Provide the (X, Y) coordinate of the cell's center where the given text is located.  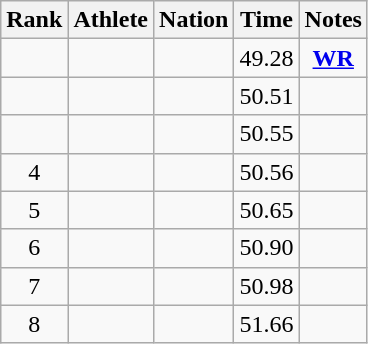
49.28 (266, 58)
Athlete (111, 20)
7 (34, 286)
50.56 (266, 172)
WR (333, 58)
50.98 (266, 286)
4 (34, 172)
51.66 (266, 324)
50.90 (266, 248)
50.51 (266, 96)
6 (34, 248)
50.55 (266, 134)
Rank (34, 20)
50.65 (266, 210)
Time (266, 20)
Notes (333, 20)
8 (34, 324)
Nation (194, 20)
5 (34, 210)
